Provide the [X, Y] coordinate of the cell's center where the given text is located.  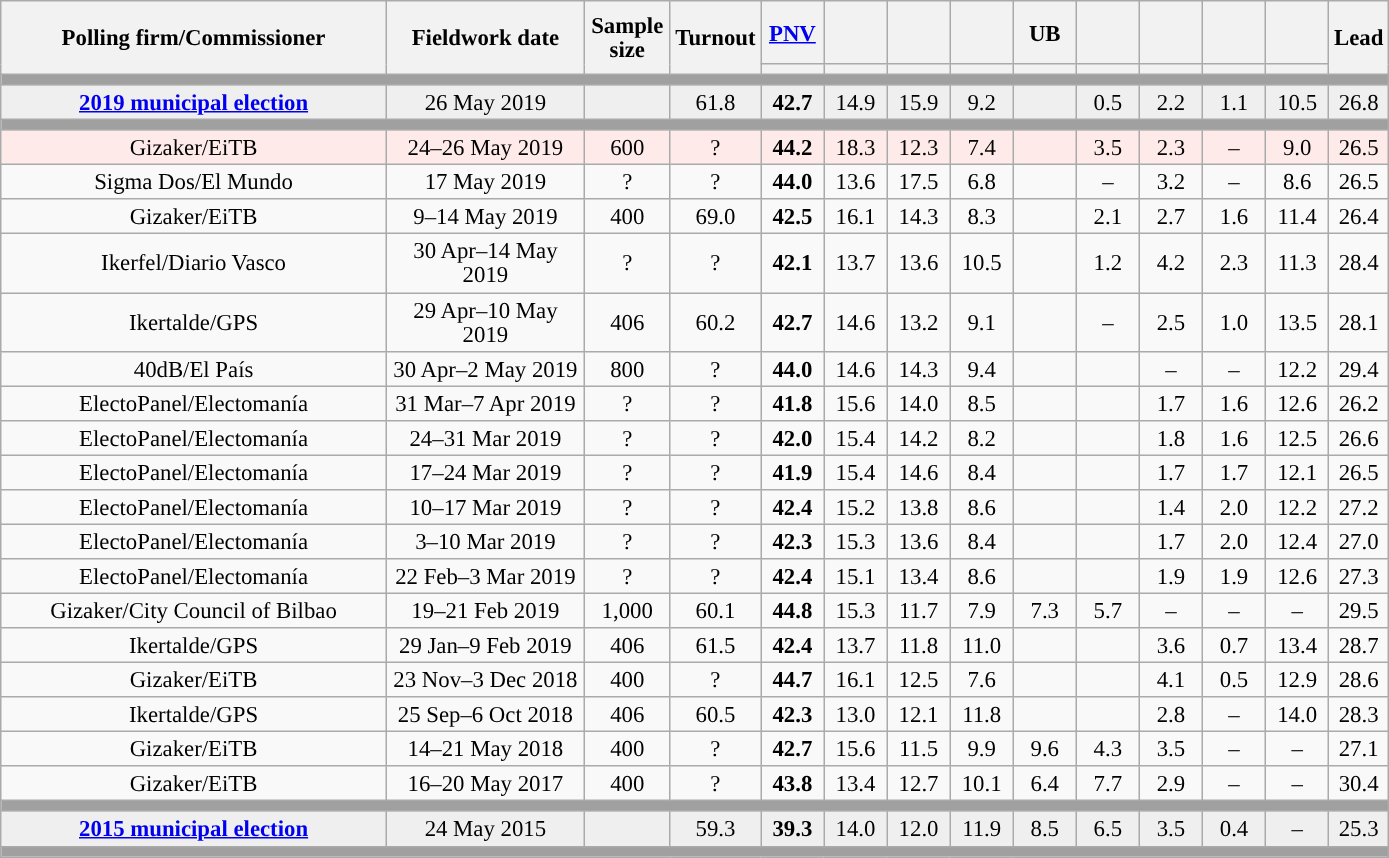
Lead [1359, 38]
27.0 [1359, 542]
7.9 [982, 610]
24 May 2015 [485, 830]
42.0 [792, 438]
39.3 [792, 830]
7.6 [982, 680]
14.2 [918, 438]
40dB/El País [194, 368]
0.7 [1234, 646]
UB [1044, 32]
12.7 [918, 784]
41.8 [792, 404]
26.2 [1359, 404]
12.3 [918, 148]
44.2 [792, 148]
29.4 [1359, 368]
24–26 May 2019 [485, 148]
25.3 [1359, 830]
Sample size [627, 38]
26 May 2019 [485, 102]
7.4 [982, 148]
4.2 [1170, 264]
59.3 [716, 830]
9.1 [982, 322]
28.4 [1359, 264]
28.6 [1359, 680]
0.4 [1234, 830]
14.9 [856, 102]
31 Mar–7 Apr 2019 [485, 404]
60.5 [716, 714]
6.5 [1108, 830]
8.3 [982, 218]
24–31 Mar 2019 [485, 438]
27.3 [1359, 576]
11.4 [1298, 218]
2.1 [1108, 218]
19–21 Feb 2019 [485, 610]
1.8 [1170, 438]
44.7 [792, 680]
6.4 [1044, 784]
1.0 [1234, 322]
28.3 [1359, 714]
13.8 [918, 508]
30 Apr–14 May 2019 [485, 264]
15.9 [918, 102]
2.8 [1170, 714]
26.6 [1359, 438]
15.1 [856, 576]
28.7 [1359, 646]
27.1 [1359, 750]
Gizaker/City Council of Bilbao [194, 610]
7.3 [1044, 610]
3.6 [1170, 646]
43.8 [792, 784]
5.7 [1108, 610]
29 Jan–9 Feb 2019 [485, 646]
28.1 [1359, 322]
10.1 [982, 784]
11.3 [1298, 264]
30 Apr–2 May 2019 [485, 368]
2.5 [1170, 322]
9–14 May 2019 [485, 218]
11.5 [918, 750]
23 Nov–3 Dec 2018 [485, 680]
1.2 [1108, 264]
4.1 [1170, 680]
600 [627, 148]
2.9 [1170, 784]
29 Apr–10 May 2019 [485, 322]
1.4 [1170, 508]
Polling firm/Commissioner [194, 38]
9.9 [982, 750]
60.1 [716, 610]
4.3 [1108, 750]
12.9 [1298, 680]
15.2 [856, 508]
13.0 [856, 714]
1.1 [1234, 102]
29.5 [1359, 610]
PNV [792, 32]
26.4 [1359, 218]
44.8 [792, 610]
17 May 2019 [485, 182]
3–10 Mar 2019 [485, 542]
Sigma Dos/El Mundo [194, 182]
42.5 [792, 218]
800 [627, 368]
9.4 [982, 368]
2015 municipal election [194, 830]
10–17 Mar 2019 [485, 508]
11.0 [982, 646]
3.2 [1170, 182]
12.4 [1298, 542]
16–20 May 2017 [485, 784]
26.8 [1359, 102]
18.3 [856, 148]
11.7 [918, 610]
27.2 [1359, 508]
60.2 [716, 322]
Fieldwork date [485, 38]
7.7 [1108, 784]
6.8 [982, 182]
1,000 [627, 610]
61.8 [716, 102]
42.1 [792, 264]
9.6 [1044, 750]
30.4 [1359, 784]
61.5 [716, 646]
17.5 [918, 182]
8.2 [982, 438]
2019 municipal election [194, 102]
2.2 [1170, 102]
41.9 [792, 472]
11.9 [982, 830]
13.2 [918, 322]
14–21 May 2018 [485, 750]
9.2 [982, 102]
Turnout [716, 38]
12.0 [918, 830]
22 Feb–3 Mar 2019 [485, 576]
13.5 [1298, 322]
9.0 [1298, 148]
17–24 Mar 2019 [485, 472]
2.7 [1170, 218]
25 Sep–6 Oct 2018 [485, 714]
Ikerfel/Diario Vasco [194, 264]
69.0 [716, 218]
